Find where the given text appears and provide that cell's center as [x, y] coordinate. 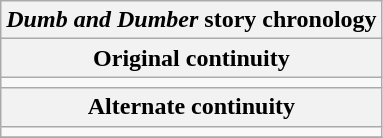
Original continuity [192, 58]
Dumb and Dumber story chronology [192, 20]
Alternate continuity [192, 107]
